Return [X, Y] of the center of cell containing provided text 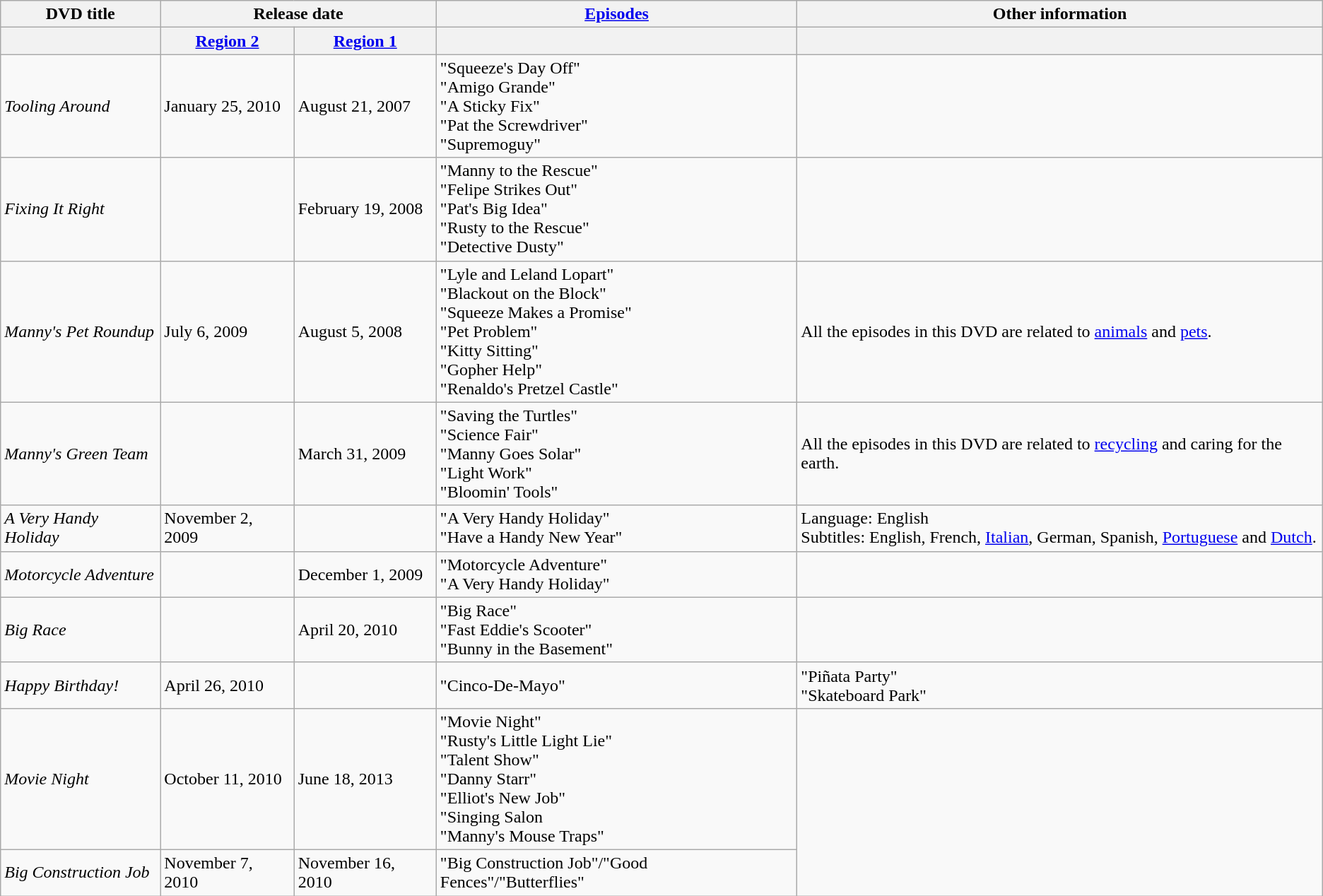
"A Very Handy Holiday""Have a Handy New Year" [616, 529]
"Lyle and Leland Lopart""Blackout on the Block""Squeeze Makes a Promise""Pet Problem""Kitty Sitting""Gopher Help""Renaldo's Pretzel Castle" [616, 331]
"Big Construction Job"/"Good Fences"/"Butterflies" [616, 872]
November 2, 2009 [228, 529]
Manny's Pet Roundup [81, 331]
"Saving the Turtles""Science Fair""Manny Goes Solar""Light Work""Bloomin' Tools" [616, 454]
Episodes [616, 14]
Movie Night [81, 779]
Language: EnglishSubtitles: English, French, Italian, German, Spanish, Portuguese and Dutch. [1060, 529]
All the episodes in this DVD are related to recycling and caring for the earth. [1060, 454]
Big Race [81, 630]
Tooling Around [81, 106]
Region 2 [228, 41]
Other information [1060, 14]
Release date [298, 14]
Happy Birthday! [81, 685]
"Squeeze's Day Off""Amigo Grande""A Sticky Fix""Pat the Screwdriver""Supremoguy" [616, 106]
Region 1 [365, 41]
February 19, 2008 [365, 209]
August 21, 2007 [365, 106]
January 25, 2010 [228, 106]
A Very Handy Holiday [81, 529]
DVD title [81, 14]
"Cinco-De-Mayo" [616, 685]
"Big Race""Fast Eddie's Scooter""Bunny in the Basement" [616, 630]
April 20, 2010 [365, 630]
October 11, 2010 [228, 779]
Fixing It Right [81, 209]
April 26, 2010 [228, 685]
"Piñata Party""Skateboard Park" [1060, 685]
November 16, 2010 [365, 872]
Big Construction Job [81, 872]
"Manny to the Rescue""Felipe Strikes Out""Pat's Big Idea""Rusty to the Rescue""Detective Dusty" [616, 209]
December 1, 2009 [365, 574]
June 18, 2013 [365, 779]
July 6, 2009 [228, 331]
Manny's Green Team [81, 454]
November 7, 2010 [228, 872]
Motorcycle Adventure [81, 574]
All the episodes in this DVD are related to animals and pets. [1060, 331]
"Movie Night""Rusty's Little Light Lie""Talent Show""Danny Starr""Elliot's New Job""Singing Salon"Manny's Mouse Traps" [616, 779]
"Motorcycle Adventure""A Very Handy Holiday" [616, 574]
March 31, 2009 [365, 454]
August 5, 2008 [365, 331]
